Identify which cell holds the provided text, then report its (X, Y) central coordinate. 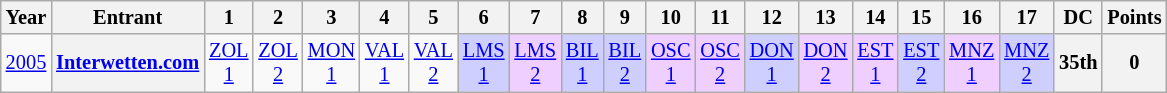
14 (875, 17)
DON2 (826, 63)
MNZ2 (1026, 63)
6 (484, 17)
LMS1 (484, 63)
9 (626, 17)
BIL1 (582, 63)
Interwetten.com (128, 63)
ZOL2 (278, 63)
Points (1134, 17)
11 (720, 17)
MON1 (332, 63)
15 (921, 17)
DC (1078, 17)
MNZ1 (972, 63)
LMS2 (535, 63)
35th (1078, 63)
2005 (26, 63)
3 (332, 17)
BIL2 (626, 63)
VAL2 (434, 63)
DON1 (772, 63)
OSC1 (670, 63)
1 (228, 17)
EST2 (921, 63)
EST1 (875, 63)
5 (434, 17)
8 (582, 17)
2 (278, 17)
ZOL1 (228, 63)
0 (1134, 63)
13 (826, 17)
12 (772, 17)
7 (535, 17)
VAL1 (384, 63)
17 (1026, 17)
4 (384, 17)
10 (670, 17)
Year (26, 17)
OSC2 (720, 63)
Entrant (128, 17)
16 (972, 17)
